Identify which cell holds the provided text, then report its (X, Y) central coordinate. 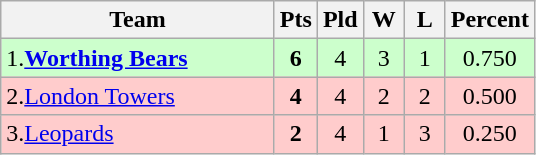
0.500 (490, 96)
W (384, 20)
Percent (490, 20)
Team (138, 20)
0.250 (490, 134)
1.Worthing Bears (138, 58)
2.London Towers (138, 96)
Pld (340, 20)
L (424, 20)
6 (296, 58)
Pts (296, 20)
3.Leopards (138, 134)
0.750 (490, 58)
